Search for the cell housing the specified text and yield its [x, y] center coordinate. 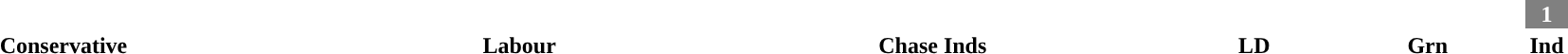
8 [519, 14]
1 [1546, 14]
3 [933, 14]
